Locate the cell with the specified text and output its (X, Y) center coordinate. 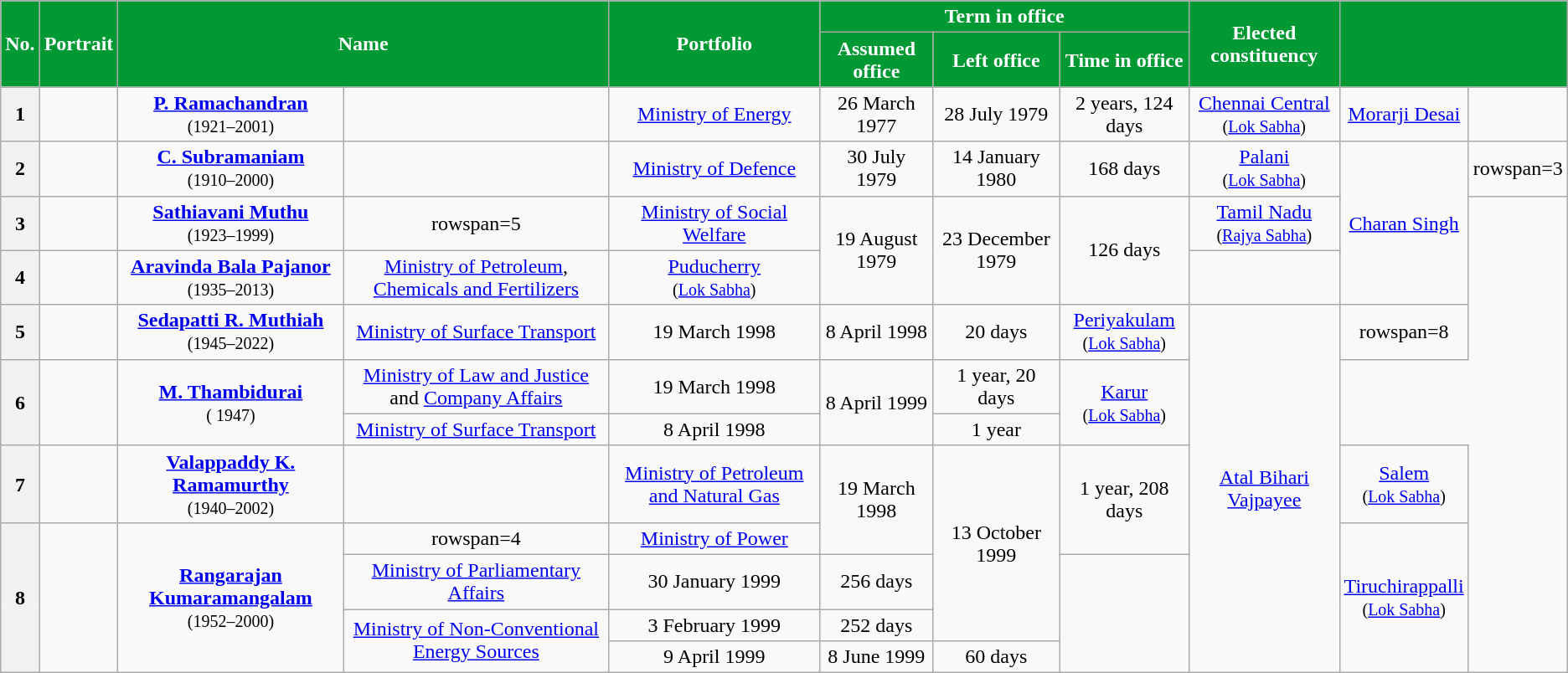
P. Ramachandran(1921–2001) (231, 114)
Ministry of Law and Justice and Company Affairs (476, 387)
2 years, 124 days (1124, 114)
rowspan=4 (476, 538)
168 days (1124, 169)
Ministry of Petroleum and Natural Gas (714, 484)
Rangarajan Kumaramangalam(1952–2000) (231, 598)
Palani(Lok Sabha) (1265, 169)
7 (20, 484)
Karur(Lok Sabha) (1124, 402)
rowspan=8 (1404, 331)
28 July 1979 (997, 114)
30 July 1979 (876, 169)
5 (20, 331)
1 year (997, 429)
6 (20, 402)
Ministry of Defence (714, 169)
Aravinda Bala Pajanor(1935–2013) (231, 278)
Sathiavani Muthu(1923–1999) (231, 223)
126 days (1124, 250)
Tiruchirappalli(Lok Sabha) (1404, 598)
8 June 1999 (876, 657)
1 year, 20 days (997, 387)
Periyakulam(Lok Sabha) (1124, 331)
Term in office (1005, 17)
Ministry of Non-Conventional Energy Sources (476, 641)
Ministry of Power (714, 538)
23 December 1979 (997, 250)
Charan Singh (1404, 223)
Ministry of Social Welfare (714, 223)
Chennai Central(Lok Sabha) (1265, 114)
14 January 1980 (997, 169)
Ministry of Petroleum, Chemicals and Fertilizers (476, 278)
Tamil Nadu(Rajya Sabha) (1265, 223)
rowspan=5 (476, 223)
Left office (997, 60)
60 days (997, 657)
19 August 1979 (876, 250)
4 (20, 278)
1 year, 208 days (1124, 500)
9 April 1999 (714, 657)
256 days (876, 581)
Name (364, 44)
Atal Bihari Vajpayee (1265, 489)
Ministry of Energy (714, 114)
13 October 1999 (997, 542)
8 April 1999 (876, 402)
C. Subramaniam(1910–2000) (231, 169)
30 January 1999 (714, 581)
1 (20, 114)
Elected constituency (1265, 44)
Time in office (1124, 60)
Assumed office (876, 60)
26 March 1977 (876, 114)
rowspan=3 (1518, 169)
Puducherry(Lok Sabha) (714, 278)
Sedapatti R. Muthiah(1945–2022) (231, 331)
3 February 1999 (714, 625)
Salem(Lok Sabha) (1404, 484)
M. Thambidurai( 1947) (231, 402)
Portfolio (714, 44)
252 days (876, 625)
Valappaddy K. Ramamurthy(1940–2002) (231, 484)
20 days (997, 331)
No. (20, 44)
Morarji Desai (1404, 114)
2 (20, 169)
3 (20, 223)
Portrait (79, 44)
Ministry of Parliamentary Affairs (476, 581)
8 (20, 598)
